Return [X, Y] of the center of cell containing provided text 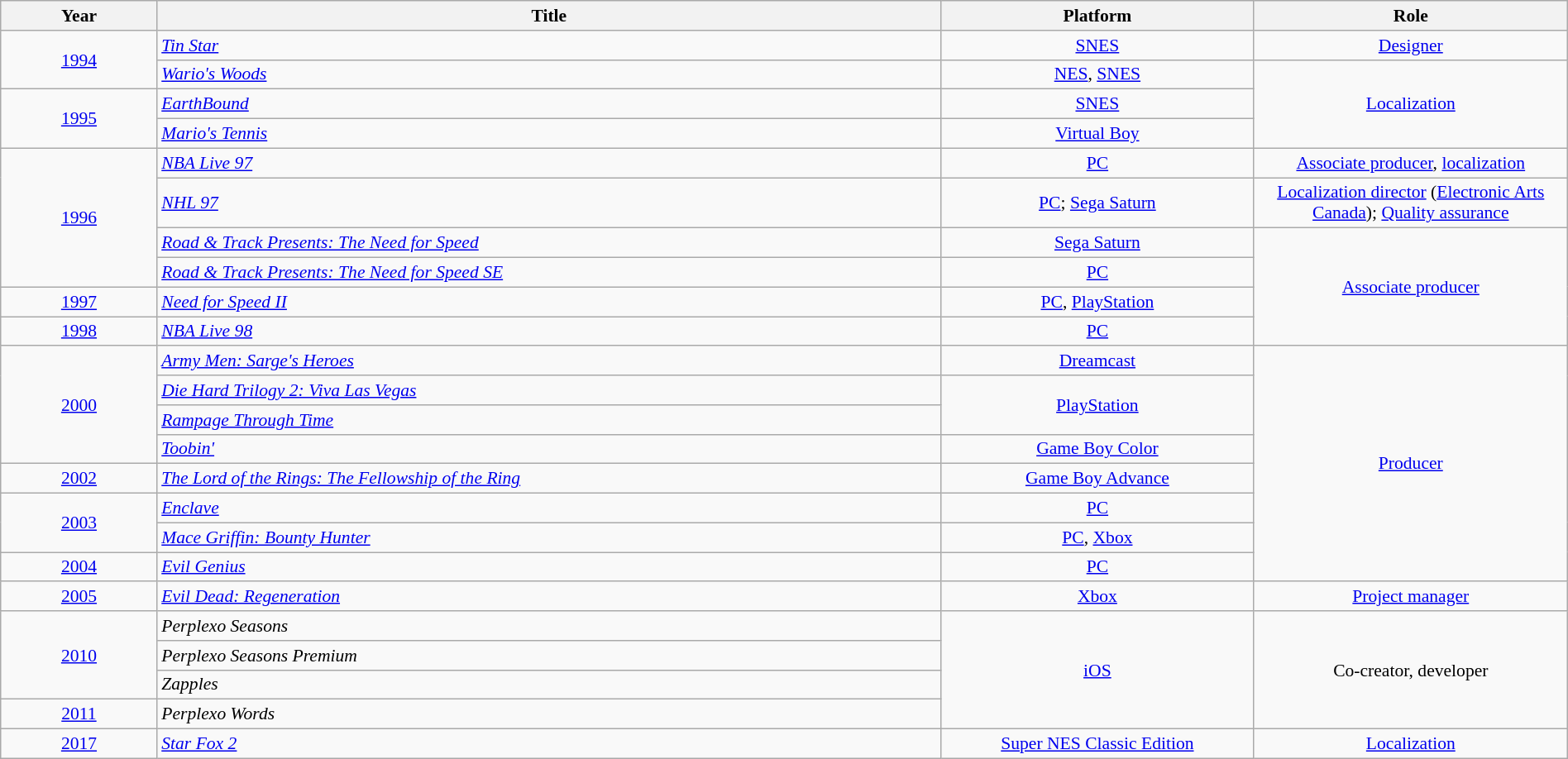
The Lord of the Rings: The Fellowship of the Ring [549, 479]
Tin Star [549, 45]
PC, PlayStation [1097, 302]
Year [79, 16]
Co-creator, developer [1411, 670]
NBA Live 97 [549, 163]
Road & Track Presents: The Need for Speed SE [549, 273]
Title [549, 16]
Mario's Tennis [549, 134]
Producer [1411, 465]
Associate producer [1411, 287]
Perplexo Seasons Premium [549, 656]
Road & Track Presents: The Need for Speed [549, 243]
Perplexo Words [549, 714]
Game Boy Advance [1097, 479]
Toobin' [549, 449]
Star Fox 2 [549, 744]
2002 [79, 479]
2005 [79, 597]
Platform [1097, 16]
EarthBound [549, 104]
Designer [1411, 45]
2004 [79, 567]
NES, SNES [1097, 74]
1998 [79, 332]
2017 [79, 744]
NHL 97 [549, 203]
1997 [79, 302]
Rampage Through Time [549, 420]
Evil Dead: Regeneration [549, 597]
PlayStation [1097, 405]
Localization director (Electronic Arts Canada); Quality assurance [1411, 203]
Zapples [549, 685]
Super NES Classic Edition [1097, 744]
Xbox [1097, 597]
Virtual Boy [1097, 134]
Perplexo Seasons [549, 626]
Need for Speed II [549, 302]
Project manager [1411, 597]
Dreamcast [1097, 361]
Wario's Woods [549, 74]
2011 [79, 714]
NBA Live 98 [549, 332]
Associate producer, localization [1411, 163]
PC, Xbox [1097, 537]
Army Men: Sarge's Heroes [549, 361]
1996 [79, 217]
1995 [79, 119]
Die Hard Trilogy 2: Viva Las Vegas [549, 390]
1994 [79, 60]
iOS [1097, 670]
Evil Genius [549, 567]
PC; Sega Saturn [1097, 203]
Game Boy Color [1097, 449]
2010 [79, 655]
2000 [79, 405]
2003 [79, 523]
Role [1411, 16]
Enclave [549, 508]
Mace Griffin: Bounty Hunter [549, 537]
Sega Saturn [1097, 243]
